Provide the (X, Y) coordinate of the cell's center where the given text is located.  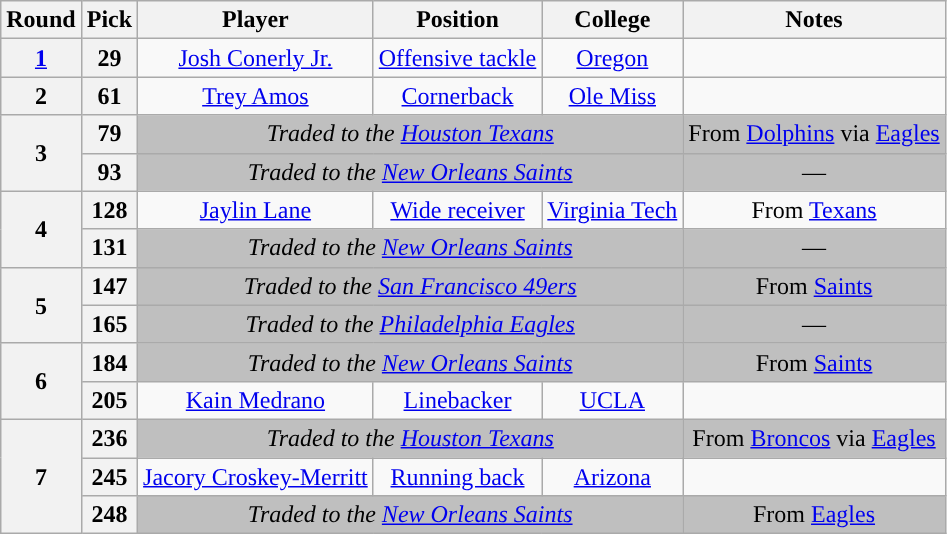
6 (41, 381)
Linebacker (458, 400)
184 (109, 362)
Running back (458, 477)
79 (109, 134)
Oregon (612, 58)
Ole Miss (612, 96)
Arizona (612, 477)
Wide receiver (458, 210)
236 (109, 438)
From Dolphins via Eagles (814, 134)
UCLA (612, 400)
Cornerback (458, 96)
Position (458, 20)
Traded to the San Francisco 49ers (410, 286)
205 (109, 400)
From Eagles (814, 515)
Round (41, 20)
29 (109, 58)
128 (109, 210)
Trey Amos (256, 96)
Offensive tackle (458, 58)
Virginia Tech (612, 210)
61 (109, 96)
Traded to the Philadelphia Eagles (410, 324)
Pick (109, 20)
131 (109, 248)
Jacory Croskey-Merritt (256, 477)
248 (109, 515)
3 (41, 153)
1 (41, 58)
2 (41, 96)
Notes (814, 20)
93 (109, 172)
5 (41, 305)
245 (109, 477)
Josh Conerly Jr. (256, 58)
College (612, 20)
Kain Medrano (256, 400)
Jaylin Lane (256, 210)
147 (109, 286)
7 (41, 476)
From Broncos via Eagles (814, 438)
From Texans (814, 210)
Player (256, 20)
4 (41, 229)
165 (109, 324)
